Detect which cell encompasses the target text, then output its [x, y] center coordinate. 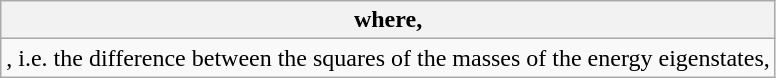
, i.e. the difference between the squares of the masses of the energy eigenstates, [388, 58]
where, [388, 20]
